Find where the given text appears and provide that cell's center as [x, y] coordinate. 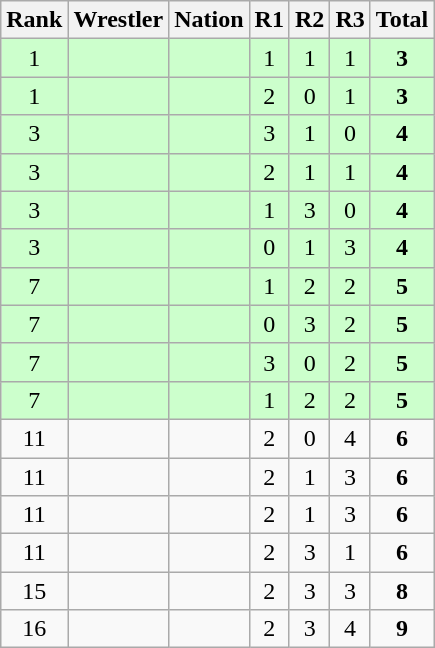
R1 [269, 20]
Wrestler [118, 20]
8 [402, 591]
Total [402, 20]
9 [402, 629]
R3 [350, 20]
Rank [34, 20]
Nation [209, 20]
R2 [309, 20]
16 [34, 629]
15 [34, 591]
